From the cell containing the given text, extract its center point as [X, Y] coordinate. 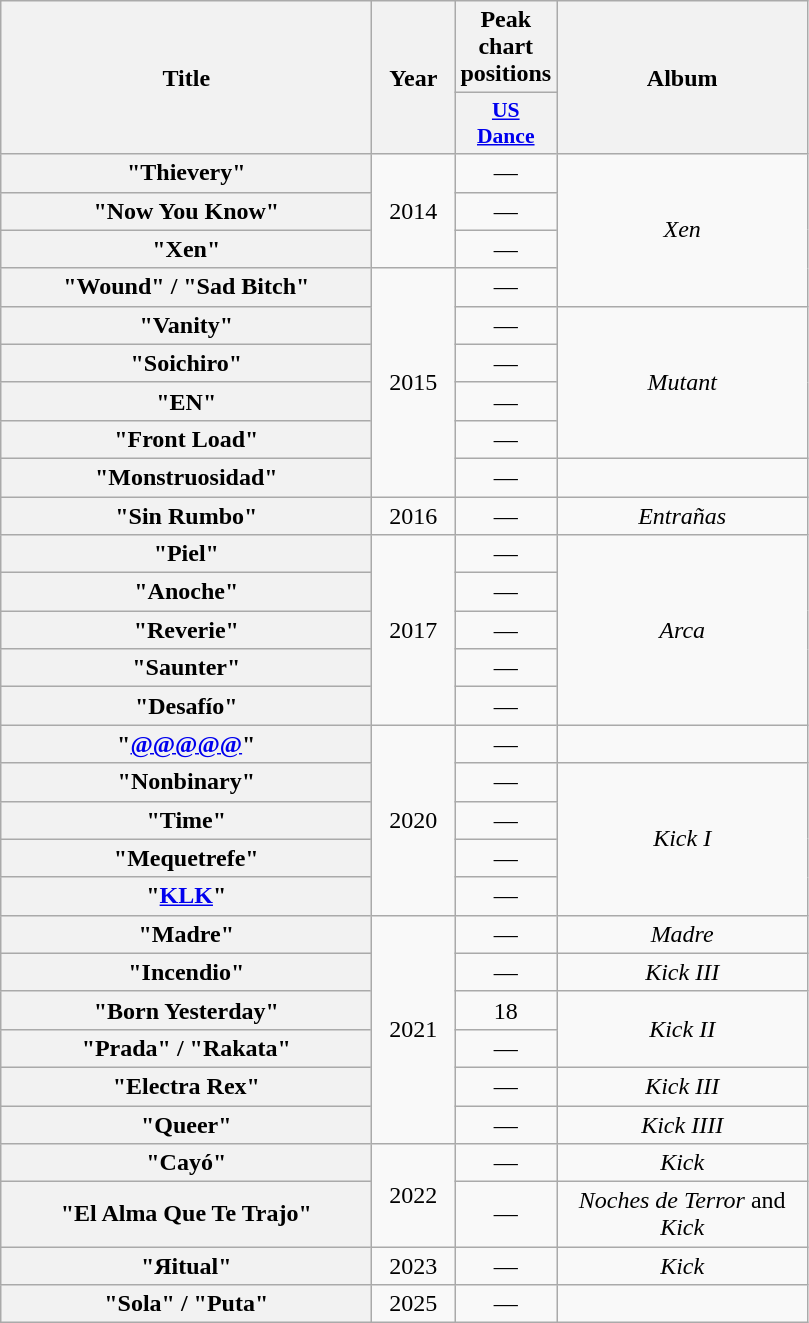
Mutant [682, 382]
"EN" [186, 401]
Title [186, 78]
"Vanity" [186, 325]
"Now You Know" [186, 211]
"Madre" [186, 934]
"Born Yesterday" [186, 1010]
"Nonbinary" [186, 782]
"El Alma Que Te Trajo" [186, 1214]
2021 [414, 1029]
"Sin Rumbo" [186, 515]
Year [414, 78]
2015 [414, 382]
"Cayó" [186, 1163]
"Wound" / "Sad Bitch" [186, 287]
2023 [414, 1266]
2014 [414, 211]
2022 [414, 1196]
Entrañas [682, 515]
"Saunter" [186, 668]
Album [682, 78]
Peak chart positions [506, 47]
"Queer" [186, 1125]
"Incendio" [186, 972]
Noches de Terror and Kick [682, 1214]
"Desafío" [186, 706]
"Front Load" [186, 439]
Madre [682, 934]
"Яitual" [186, 1266]
"Sola" / "Puta" [186, 1304]
"Mequetrefe" [186, 858]
Kick IIII [682, 1125]
"Xen" [186, 249]
2016 [414, 515]
"Time" [186, 820]
"Monstruosidad" [186, 477]
"Piel" [186, 554]
"Prada" / "Rakata" [186, 1048]
18 [506, 1010]
"Soichiro" [186, 363]
2017 [414, 630]
2020 [414, 820]
2025 [414, 1304]
"Reverie" [186, 630]
Arca [682, 630]
"@@@@@" [186, 744]
"KLK" [186, 896]
"Electra Rex" [186, 1086]
"Anoche" [186, 592]
Kick II [682, 1029]
Kick I [682, 839]
Xen [682, 230]
USDance [506, 124]
"Thievery" [186, 173]
